Return the (X, Y) coordinate for the center point of the cell that contains the specified text.  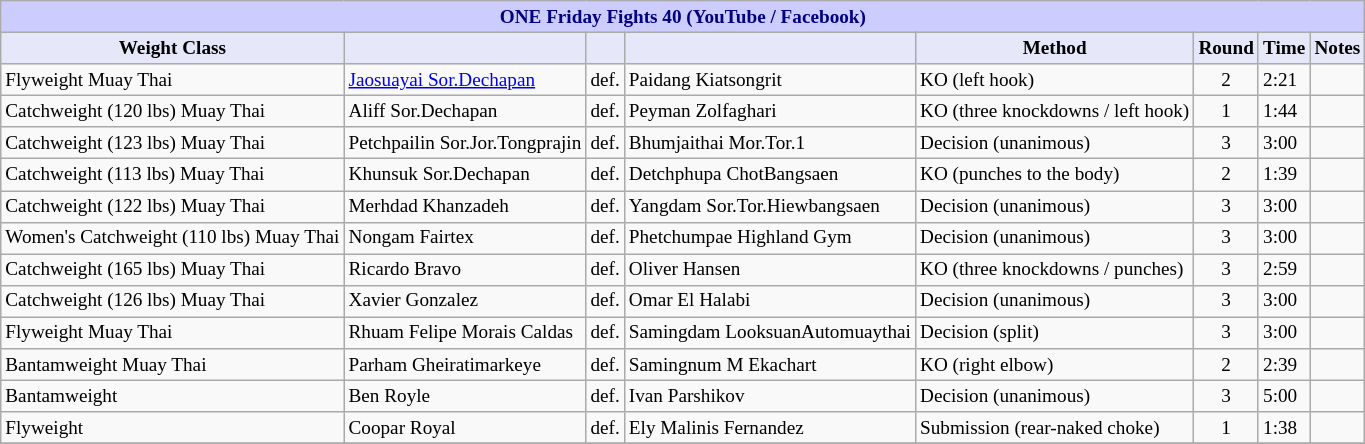
1:38 (1284, 428)
5:00 (1284, 396)
2:39 (1284, 365)
2:21 (1284, 80)
Time (1284, 48)
Coopar Royal (465, 428)
KO (three knockdowns / punches) (1054, 270)
Decision (split) (1054, 333)
Detchphupa ChotBangsaen (770, 175)
Samingnum M Ekachart (770, 365)
Bantamweight (172, 396)
Round (1226, 48)
Catchweight (123 lbs) Muay Thai (172, 143)
Submission (rear-naked choke) (1054, 428)
Aliff Sor.Dechapan (465, 111)
Phetchumpae Highland Gym (770, 238)
ONE Friday Fights 40 (YouTube / Facebook) (683, 17)
Ely Malinis Fernandez (770, 428)
Jaosuayai Sor.Dechapan (465, 80)
Catchweight (122 lbs) Muay Thai (172, 206)
Notes (1338, 48)
Catchweight (120 lbs) Muay Thai (172, 111)
Petchpailin Sor.Jor.Tongprajin (465, 143)
Weight Class (172, 48)
Yangdam Sor.Tor.Hiewbangsaen (770, 206)
Women's Catchweight (110 lbs) Muay Thai (172, 238)
1:44 (1284, 111)
KO (right elbow) (1054, 365)
Method (1054, 48)
Bantamweight Muay Thai (172, 365)
Flyweight (172, 428)
KO (three knockdowns / left hook) (1054, 111)
Merhdad Khanzadeh (465, 206)
Khunsuk Sor.Dechapan (465, 175)
Omar El Halabi (770, 301)
KO (left hook) (1054, 80)
Parham Gheiratimarkeye (465, 365)
Peyman Zolfaghari (770, 111)
Bhumjaithai Mor.Tor.1 (770, 143)
Oliver Hansen (770, 270)
Samingdam LooksuanAutomuaythai (770, 333)
Ivan Parshikov (770, 396)
Paidang Kiatsongrit (770, 80)
Catchweight (113 lbs) Muay Thai (172, 175)
Catchweight (126 lbs) Muay Thai (172, 301)
Ben Royle (465, 396)
KO (punches to the body) (1054, 175)
Rhuam Felipe Morais Caldas (465, 333)
1:39 (1284, 175)
2:59 (1284, 270)
Ricardo Bravo (465, 270)
Nongam Fairtex (465, 238)
Xavier Gonzalez (465, 301)
Catchweight (165 lbs) Muay Thai (172, 270)
